From the cell containing the given text, extract its center point as (X, Y) coordinate. 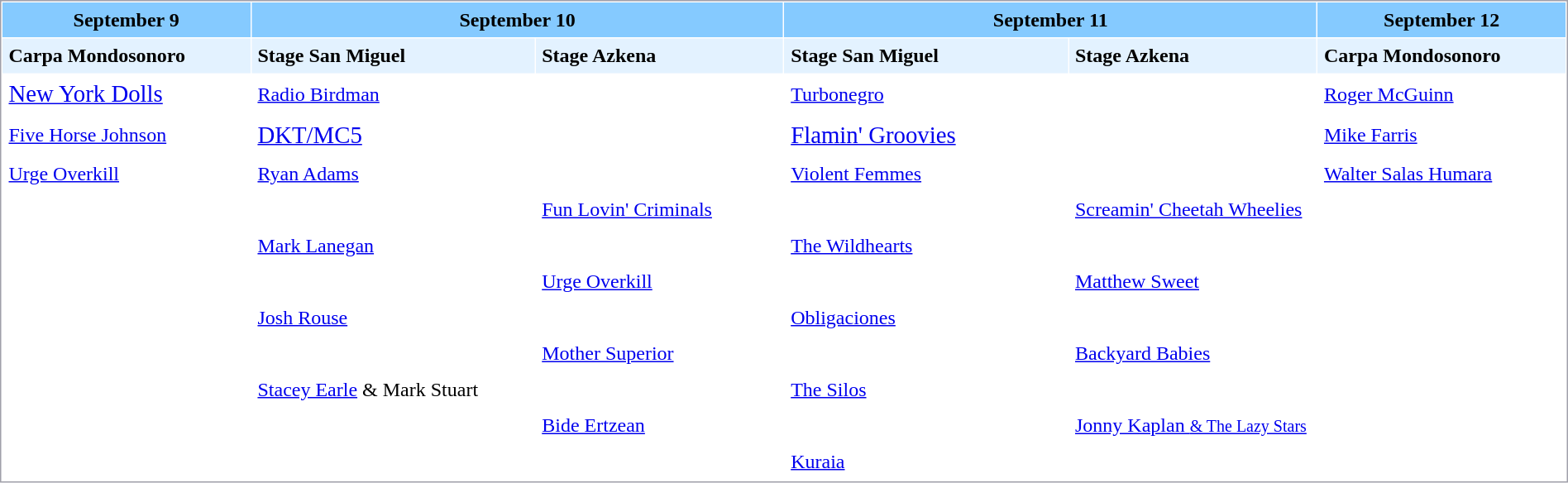
Mark Lanegan (393, 246)
Stacey Earle & Mark Stuart (393, 390)
Matthew Sweet (1193, 282)
The Wildhearts (926, 246)
September 9 (126, 20)
Ryan Adams (393, 174)
DKT/MC5 (393, 136)
Backyard Babies (1193, 353)
Kuraia (926, 461)
Flamin' Groovies (926, 136)
Obligaciones (926, 318)
Radio Birdman (393, 94)
Jonny Kaplan & The Lazy Stars (1193, 426)
New York Dolls (126, 94)
September 10 (518, 20)
Mike Farris (1441, 136)
The Silos (926, 390)
Walter Salas Humara (1441, 174)
September 12 (1441, 20)
Bide Ertzean (660, 426)
September 11 (1050, 20)
Mother Superior (660, 353)
Roger McGuinn (1441, 94)
Five Horse Johnson (126, 136)
Josh Rouse (393, 318)
Screamin' Cheetah Wheelies (1193, 209)
Turbonegro (926, 94)
Fun Lovin' Criminals (660, 209)
Violent Femmes (926, 174)
